For the text-containing cell, return its midpoint in [x, y] coordinate format. 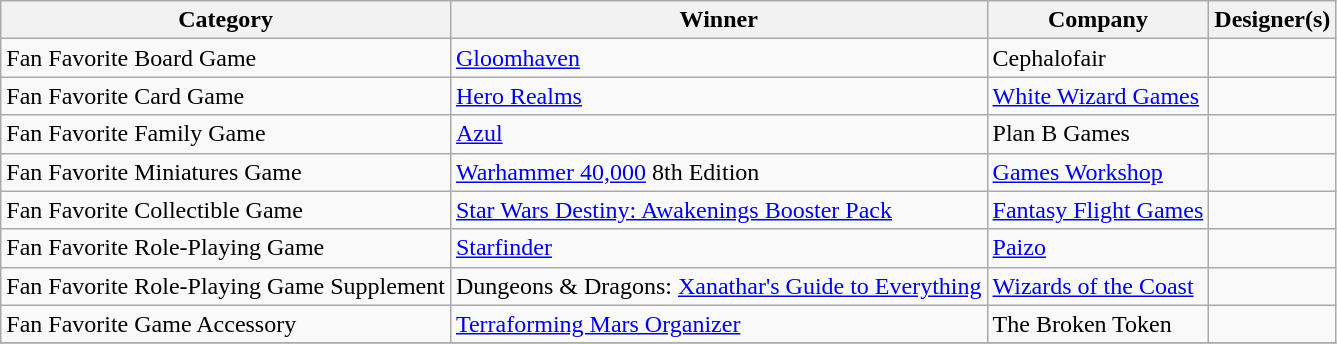
Fan Favorite Game Accessory [226, 324]
Company [1098, 20]
Fan Favorite Miniatures Game [226, 172]
Games Workshop [1098, 172]
Fan Favorite Board Game [226, 58]
Fan Favorite Collectible Game [226, 210]
Paizo [1098, 248]
Plan B Games [1098, 134]
Category [226, 20]
White Wizard Games [1098, 96]
Fan Favorite Family Game [226, 134]
Fan Favorite Role-Playing Game Supplement [226, 286]
Designer(s) [1272, 20]
Winner [718, 20]
The Broken Token [1098, 324]
Azul [718, 134]
Fantasy Flight Games [1098, 210]
Terraforming Mars Organizer [718, 324]
Wizards of the Coast [1098, 286]
Fan Favorite Role-Playing Game [226, 248]
Gloomhaven [718, 58]
Warhammer 40,000 8th Edition [718, 172]
Star Wars Destiny: Awakenings Booster Pack [718, 210]
Hero Realms [718, 96]
Dungeons & Dragons: Xanathar's Guide to Everything [718, 286]
Fan Favorite Card Game [226, 96]
Cephalofair [1098, 58]
Starfinder [718, 248]
